Return the [x, y] coordinate for the center point of the cell that contains the specified text.  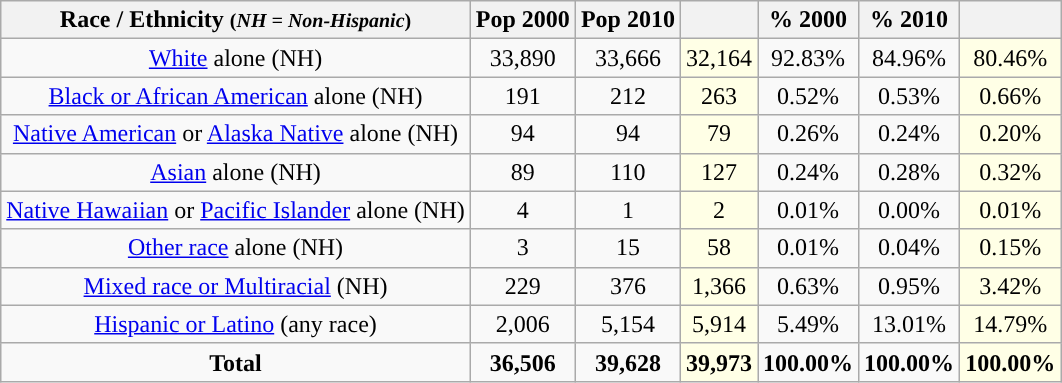
0.26% [808, 134]
% 2000 [808, 20]
Asian alone (NH) [236, 172]
39,628 [628, 362]
0.66% [1010, 96]
15 [628, 248]
0.20% [1010, 134]
Native Hawaiian or Pacific Islander alone (NH) [236, 210]
0.15% [1010, 248]
2,006 [522, 324]
White alone (NH) [236, 58]
Total [236, 362]
0.04% [910, 248]
Hispanic or Latino (any race) [236, 324]
3.42% [1010, 286]
4 [522, 210]
Black or African American alone (NH) [236, 96]
5.49% [808, 324]
39,973 [718, 362]
0.63% [808, 286]
36,506 [522, 362]
79 [718, 134]
33,890 [522, 58]
14.79% [1010, 324]
% 2010 [910, 20]
32,164 [718, 58]
Pop 2010 [628, 20]
89 [522, 172]
5,914 [718, 324]
0.00% [910, 210]
2 [718, 210]
3 [522, 248]
0.28% [910, 172]
84.96% [910, 58]
0.52% [808, 96]
33,666 [628, 58]
1 [628, 210]
0.32% [1010, 172]
92.83% [808, 58]
13.01% [910, 324]
127 [718, 172]
0.53% [910, 96]
212 [628, 96]
80.46% [1010, 58]
Mixed race or Multiracial (NH) [236, 286]
191 [522, 96]
229 [522, 286]
376 [628, 286]
263 [718, 96]
Race / Ethnicity (NH = Non-Hispanic) [236, 20]
0.95% [910, 286]
110 [628, 172]
58 [718, 248]
Other race alone (NH) [236, 248]
Pop 2000 [522, 20]
Native American or Alaska Native alone (NH) [236, 134]
5,154 [628, 324]
1,366 [718, 286]
